Output the [x, y] coordinate of the center of the cell containing the given text.  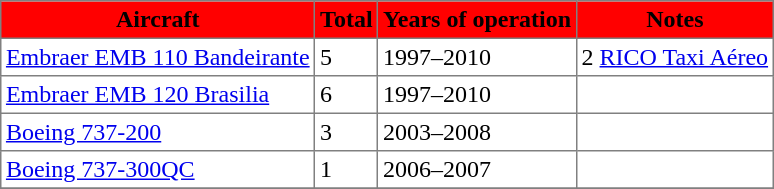
5 [346, 57]
Boeing 737-200 [158, 132]
2006–2007 [477, 170]
2 RICO Taxi Aéreo [674, 57]
Years of operation [477, 20]
6 [346, 95]
3 [346, 132]
Embraer EMB 110 Bandeirante [158, 57]
Total [346, 20]
Embraer EMB 120 Brasilia [158, 95]
Notes [674, 20]
2003–2008 [477, 132]
Aircraft [158, 20]
Boeing 737-300QC [158, 170]
1 [346, 170]
